Pinpoint the cell where the given text exists, returning its (x, y) midpoint coordinate. 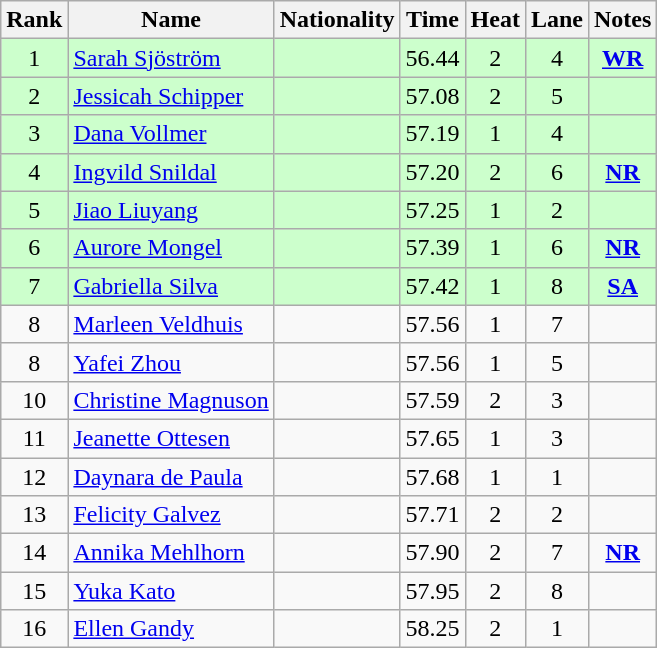
57.59 (432, 400)
57.71 (432, 515)
Nationality (337, 20)
57.95 (432, 591)
Dana Vollmer (171, 134)
WR (622, 58)
Aurore Mongel (171, 248)
57.20 (432, 172)
Lane (556, 20)
57.19 (432, 134)
12 (34, 477)
57.65 (432, 438)
57.39 (432, 248)
58.25 (432, 629)
57.42 (432, 286)
Yuka Kato (171, 591)
Rank (34, 20)
Notes (622, 20)
Jessicah Schipper (171, 96)
Yafei Zhou (171, 362)
Name (171, 20)
Annika Mehlhorn (171, 553)
SA (622, 286)
13 (34, 515)
Jeanette Ottesen (171, 438)
Jiao Liuyang (171, 210)
Time (432, 20)
Daynara de Paula (171, 477)
Felicity Galvez (171, 515)
16 (34, 629)
14 (34, 553)
Ellen Gandy (171, 629)
Heat (495, 20)
Sarah Sjöström (171, 58)
57.08 (432, 96)
56.44 (432, 58)
Marleen Veldhuis (171, 324)
10 (34, 400)
57.68 (432, 477)
Ingvild Snildal (171, 172)
11 (34, 438)
15 (34, 591)
Christine Magnuson (171, 400)
57.25 (432, 210)
57.90 (432, 553)
Gabriella Silva (171, 286)
